Determine the [x, y] coordinate at the center of the cell enclosing the given text.  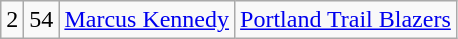
54 [42, 20]
Portland Trail Blazers [346, 20]
2 [12, 20]
Marcus Kennedy [147, 20]
